Capture the cell that displays the provided text and extract its (x, y) central coordinate. 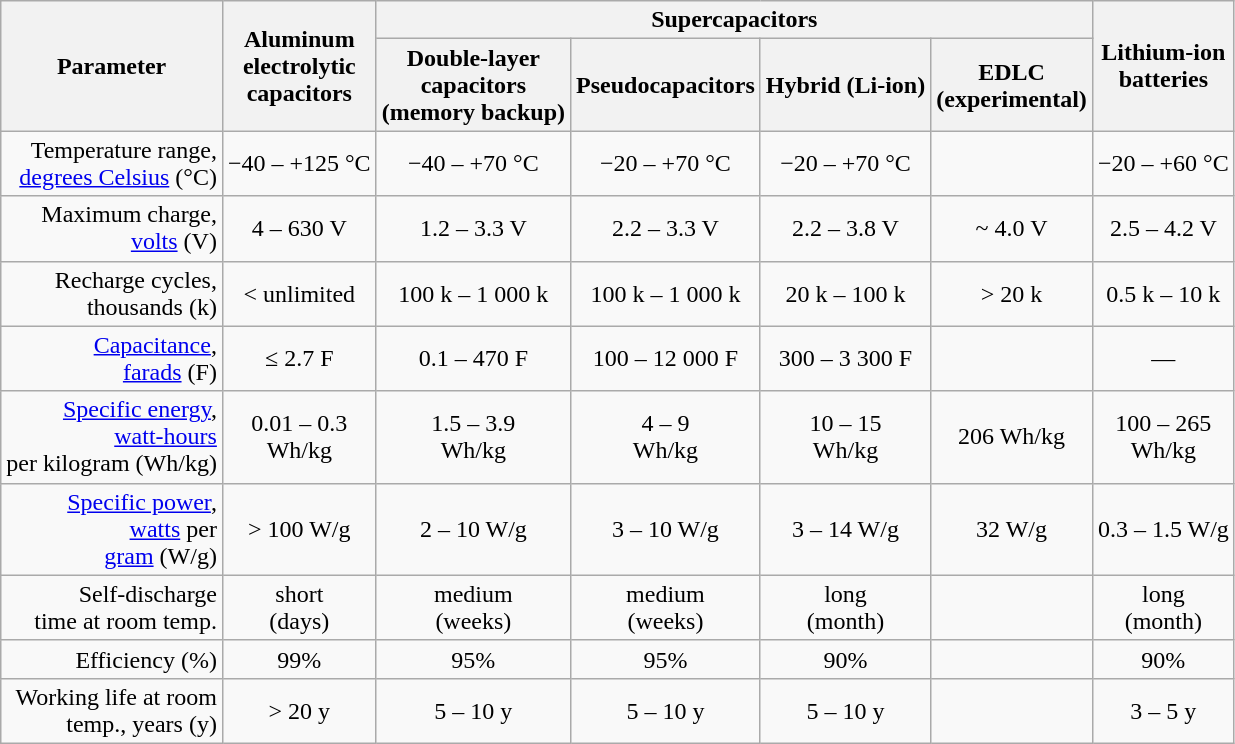
−40 – +125 °C (299, 164)
1.5 – 3.9Wh/kg (473, 437)
Double-layercapacitors(memory backup) (473, 85)
Supercapacitors (734, 20)
4 – 9Wh/kg (666, 437)
Self-dischargetime at room temp. (112, 608)
> 100 W/g (299, 529)
Specific energy,watt-hoursper kilogram (Wh/kg) (112, 437)
Lithium-ionbatteries (1163, 66)
Hybrid (Li-ion) (845, 85)
0.01 – 0.3Wh/kg (299, 437)
3 – 5 y (1163, 710)
EDLC(experimental) (1012, 85)
> 20 y (299, 710)
2 – 10 W/g (473, 529)
2.2 – 3.8 V (845, 228)
206 Wh/kg (1012, 437)
−20 – +60 °C (1163, 164)
99% (299, 659)
Recharge cycles,thousands (k) (112, 294)
3 – 10 W/g (666, 529)
0.3 – 1.5 W/g (1163, 529)
Temperature range,degrees Celsius (°C) (112, 164)
Parameter (112, 66)
short(days) (299, 608)
2.2 – 3.3 V (666, 228)
Specific power,watts pergram (W/g) (112, 529)
Working life at roomtemp., years (y) (112, 710)
— (1163, 358)
Efficiency (%) (112, 659)
−40 – +70 °C (473, 164)
< unlimited (299, 294)
1.2 – 3.3 V (473, 228)
4 – 630 V (299, 228)
100 – 12 000 F (666, 358)
2.5 – 4.2 V (1163, 228)
32 W/g (1012, 529)
Capacitance,farads (F) (112, 358)
≤ 2.7 F (299, 358)
0.1 – 470 F (473, 358)
> 20 k (1012, 294)
Maximum charge,volts (V) (112, 228)
20 k – 100 k (845, 294)
Pseudocapacitors (666, 85)
Aluminumelectrolyticcapacitors (299, 66)
0.5 k – 10 k (1163, 294)
300 – 3 300 F (845, 358)
10 – 15Wh/kg (845, 437)
~ 4.0 V (1012, 228)
3 – 14 W/g (845, 529)
100 – 265Wh/kg (1163, 437)
